Return the [x, y] coordinate for the center point of the cell that contains the specified text.  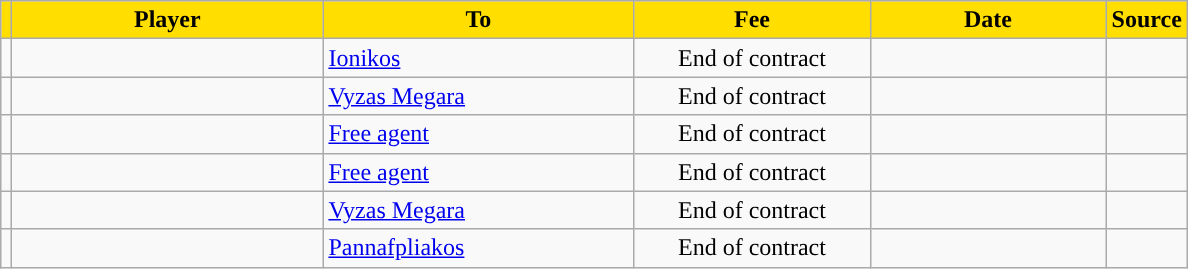
Source [1146, 20]
Player [168, 20]
Ionikos [478, 58]
Fee [752, 20]
Date [988, 20]
Pannafpliakos [478, 248]
To [478, 20]
